Search for the cell housing the specified text and yield its (x, y) center coordinate. 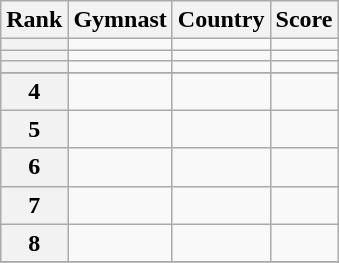
7 (34, 205)
5 (34, 129)
Rank (34, 20)
6 (34, 167)
Country (221, 20)
8 (34, 243)
4 (34, 91)
Score (304, 20)
Gymnast (120, 20)
